Capture the cell that displays the provided text and extract its (x, y) central coordinate. 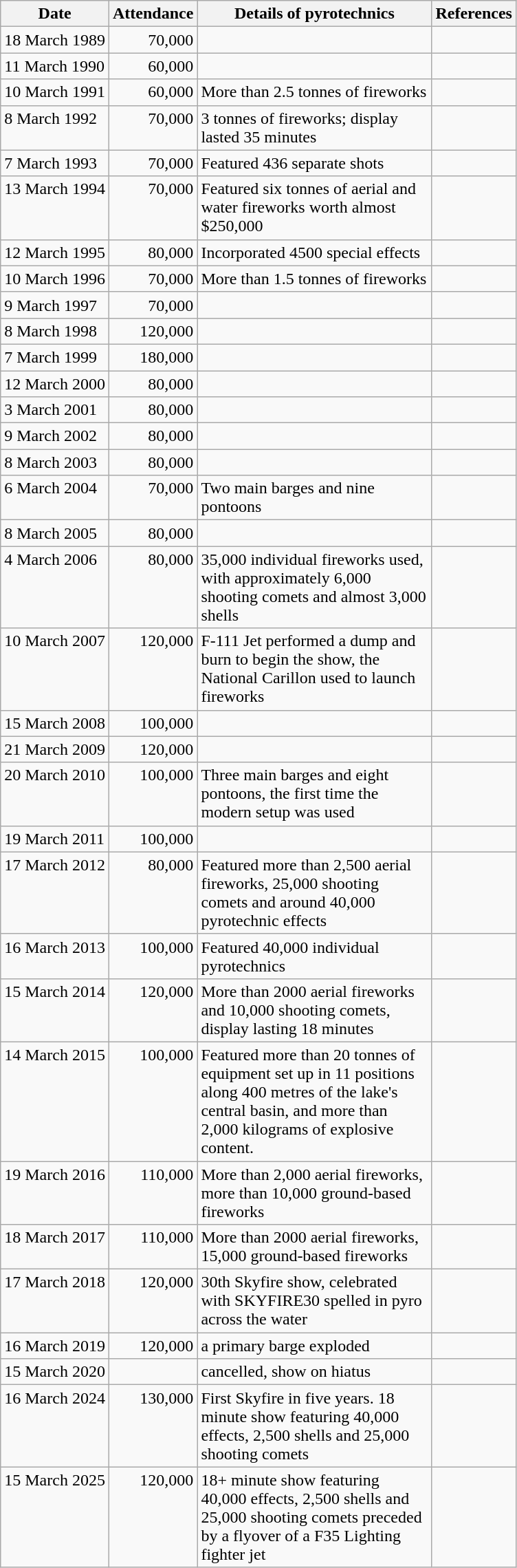
180,000 (153, 357)
130,000 (153, 1426)
Featured 40,000 individual pyrotechnics (315, 956)
F-111 Jet performed a dump and burn to begin the show, the National Carillon used to launch fireworks (315, 669)
19 March 2016 (55, 1193)
8 March 2003 (55, 462)
15 March 2025 (55, 1517)
More than 1.5 tonnes of fireworks (315, 279)
3 tonnes of fireworks; display lasted 35 minutes (315, 128)
13 March 1994 (55, 208)
4 March 2006 (55, 588)
20 March 2010 (55, 794)
19 March 2011 (55, 839)
Details of pyrotechnics (315, 14)
8 March 1992 (55, 128)
More than 2000 aerial fireworks and 10,000 shooting comets, display lasting 18 minutes (315, 1010)
16 March 2024 (55, 1426)
9 March 2002 (55, 436)
More than 2,000 aerial fireworks, more than 10,000 ground-based fireworks (315, 1193)
11 March 1990 (55, 66)
Featured more than 2,500 aerial fireworks, 25,000 shooting comets and around 40,000 pyrotechnic effects (315, 893)
16 March 2019 (55, 1346)
8 March 2005 (55, 533)
21 March 2009 (55, 749)
30th Skyfire show, celebrated with SKYFIRE30 spelled in pyro across the water (315, 1301)
9 March 1997 (55, 305)
18 March 2017 (55, 1247)
18+ minute show featuring 40,000 effects, 2,500 shells and 25,000 shooting comets preceded by a flyover of a F35 Lighting fighter jet (315, 1517)
6 March 2004 (55, 498)
17 March 2012 (55, 893)
More than 2000 aerial fireworks, 15,000 ground-based fireworks (315, 1247)
15 March 2014 (55, 1010)
14 March 2015 (55, 1101)
Featured 436 separate shots (315, 163)
Incorporated 4500 special effects (315, 253)
35,000 individual fireworks used, with approximately 6,000 shooting comets and almost 3,000 shells (315, 588)
First Skyfire in five years. 18 minute show featuring 40,000 effects, 2,500 shells and 25,000 shooting comets (315, 1426)
More than 2.5 tonnes of fireworks (315, 92)
7 March 1993 (55, 163)
12 March 1995 (55, 253)
Date (55, 14)
7 March 1999 (55, 357)
Attendance (153, 14)
10 March 1996 (55, 279)
Featured six tonnes of aerial and water fireworks worth almost $250,000 (315, 208)
16 March 2013 (55, 956)
8 March 1998 (55, 331)
12 March 2000 (55, 383)
cancelled, show on hiatus (315, 1372)
a primary barge exploded (315, 1346)
10 March 1991 (55, 92)
18 March 1989 (55, 40)
References (474, 14)
17 March 2018 (55, 1301)
10 March 2007 (55, 669)
Two main barges and nine pontoons (315, 498)
15 March 2008 (55, 723)
15 March 2020 (55, 1372)
3 March 2001 (55, 410)
Three main barges and eight pontoons, the first time the modern setup was used (315, 794)
